Scan for the cell matching the given text and deliver its [x, y] coordinate at center. 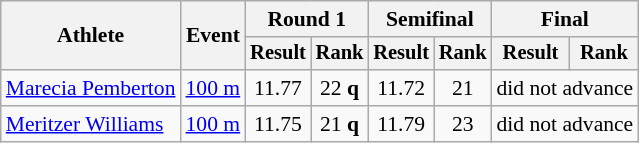
23 [463, 124]
11.72 [401, 88]
Semifinal [430, 19]
11.77 [278, 88]
Round 1 [306, 19]
Meritzer Williams [91, 124]
21 q [340, 124]
Event [214, 36]
Marecia Pemberton [91, 88]
11.75 [278, 124]
22 q [340, 88]
11.79 [401, 124]
Final [564, 19]
Athlete [91, 36]
21 [463, 88]
